Detect which cell encompasses the target text, then output its (X, Y) center coordinate. 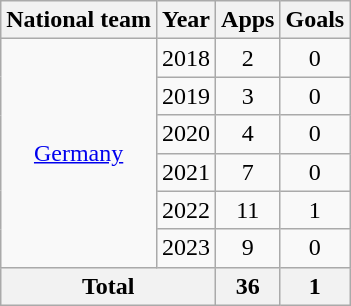
2021 (186, 172)
36 (248, 286)
2 (248, 58)
National team (79, 20)
2019 (186, 96)
7 (248, 172)
Apps (248, 20)
9 (248, 248)
Germany (79, 153)
2020 (186, 134)
4 (248, 134)
11 (248, 210)
2018 (186, 58)
2023 (186, 248)
Total (108, 286)
2022 (186, 210)
Goals (315, 20)
Year (186, 20)
3 (248, 96)
